Output the (X, Y) coordinate of the center of the cell containing the given text.  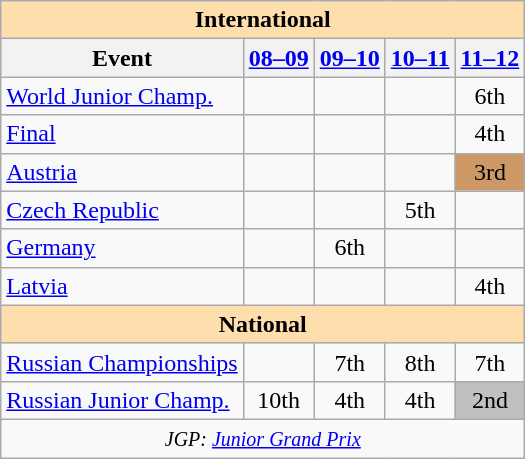
10th (278, 400)
World Junior Champ. (122, 96)
10–11 (420, 58)
09–10 (350, 58)
3rd (490, 172)
Austria (122, 172)
International (263, 20)
Final (122, 134)
Czech Republic (122, 210)
Event (122, 58)
Russian Championships (122, 362)
National (263, 324)
8th (420, 362)
JGP: Junior Grand Prix (263, 438)
5th (420, 210)
Germany (122, 248)
Russian Junior Champ. (122, 400)
08–09 (278, 58)
Latvia (122, 286)
2nd (490, 400)
11–12 (490, 58)
